From the cell containing the given text, extract its center point as [x, y] coordinate. 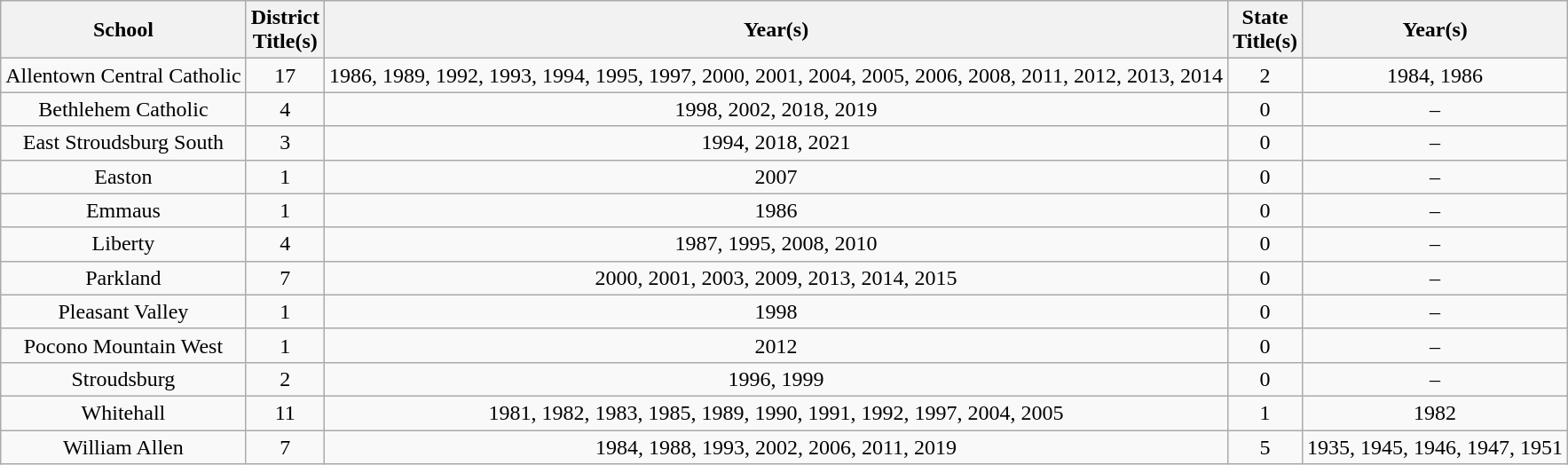
East Stroudsburg South [123, 143]
Allentown Central Catholic [123, 75]
DistrictTitle(s) [285, 30]
School [123, 30]
1994, 2018, 2021 [776, 143]
1981, 1982, 1983, 1985, 1989, 1990, 1991, 1992, 1997, 2004, 2005 [776, 413]
Liberty [123, 244]
3 [285, 143]
1984, 1988, 1993, 2002, 2006, 2011, 2019 [776, 446]
2012 [776, 345]
Stroudsburg [123, 379]
2000, 2001, 2003, 2009, 2013, 2014, 2015 [776, 278]
1986, 1989, 1992, 1993, 1994, 1995, 1997, 2000, 2001, 2004, 2005, 2006, 2008, 2011, 2012, 2013, 2014 [776, 75]
1935, 1945, 1946, 1947, 1951 [1436, 446]
5 [1265, 446]
1984, 1986 [1436, 75]
Pleasant Valley [123, 311]
Pocono Mountain West [123, 345]
Easton [123, 177]
StateTitle(s) [1265, 30]
1996, 1999 [776, 379]
Bethlehem Catholic [123, 109]
Parkland [123, 278]
11 [285, 413]
1987, 1995, 2008, 2010 [776, 244]
2007 [776, 177]
Whitehall [123, 413]
17 [285, 75]
1986 [776, 210]
William Allen [123, 446]
1998 [776, 311]
1982 [1436, 413]
Emmaus [123, 210]
1998, 2002, 2018, 2019 [776, 109]
